Determine the (X, Y) coordinate at the center of the cell enclosing the given text.  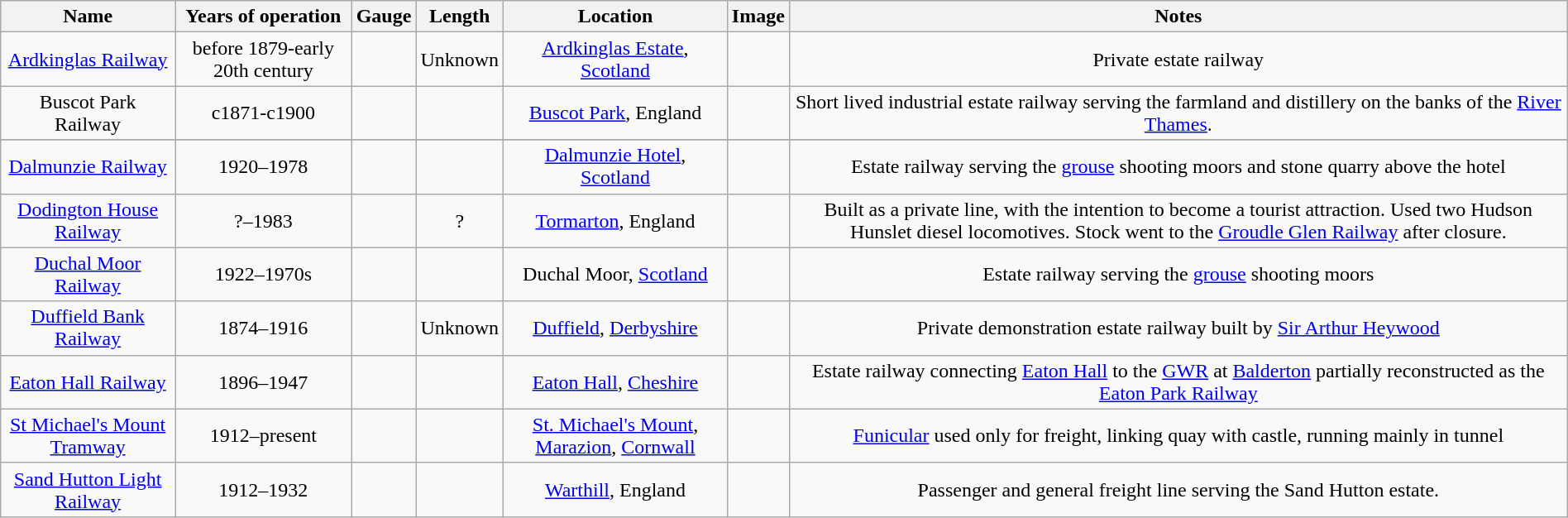
Duffield, Derbyshire (615, 328)
Location (615, 17)
Estate railway serving the grouse shooting moors and stone quarry above the hotel (1178, 167)
Funicular used only for freight, linking quay with castle, running mainly in tunnel (1178, 435)
Private estate railway (1178, 60)
St. Michael's Mount, Marazion, Cornwall (615, 435)
Sand Hutton Light Railway (88, 490)
Duchal Moor Railway (88, 275)
1896–1947 (264, 382)
Estate railway connecting Eaton Hall to the GWR at Balderton partially reconstructed as the Eaton Park Railway (1178, 382)
1912–present (264, 435)
Gauge (384, 17)
1922–1970s (264, 275)
Duffield Bank Railway (88, 328)
1920–1978 (264, 167)
Private demonstration estate railway built by Sir Arthur Heywood (1178, 328)
Image (758, 17)
Ardkinglas Railway (88, 60)
Duchal Moor, Scotland (615, 275)
Notes (1178, 17)
c1871-c1900 (264, 113)
before 1879-early 20th century (264, 60)
Buscot Park Railway (88, 113)
Tormarton, England (615, 220)
Dalmunzie Hotel, Scotland (615, 167)
Short lived industrial estate railway serving the farmland and distillery on the banks of the River Thames. (1178, 113)
1912–1932 (264, 490)
Dodington House Railway (88, 220)
Warthill, England (615, 490)
?–1983 (264, 220)
Ardkinglas Estate, Scotland (615, 60)
Dalmunzie Railway (88, 167)
Length (460, 17)
Estate railway serving the grouse shooting moors (1178, 275)
? (460, 220)
Buscot Park, England (615, 113)
Eaton Hall Railway (88, 382)
1874–1916 (264, 328)
Eaton Hall, Cheshire (615, 382)
Years of operation (264, 17)
St Michael's Mount Tramway (88, 435)
Passenger and general freight line serving the Sand Hutton estate. (1178, 490)
Name (88, 17)
